Extract the (x, y) coordinate from the center of the cell holding the provided text.  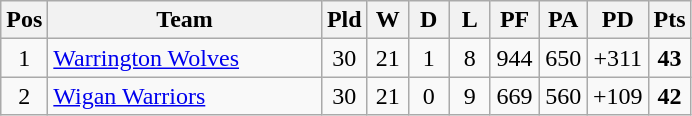
42 (670, 96)
669 (514, 96)
PA (564, 20)
PD (618, 20)
Warrington Wolves (185, 58)
43 (670, 58)
D (428, 20)
PF (514, 20)
W (388, 20)
560 (564, 96)
650 (564, 58)
Wigan Warriors (185, 96)
944 (514, 58)
Pos (24, 20)
Pld (344, 20)
+311 (618, 58)
L (470, 20)
9 (470, 96)
Team (185, 20)
0 (428, 96)
2 (24, 96)
+109 (618, 96)
Pts (670, 20)
8 (470, 58)
